Provide the (X, Y) coordinate of the cell's center where the given text is located.  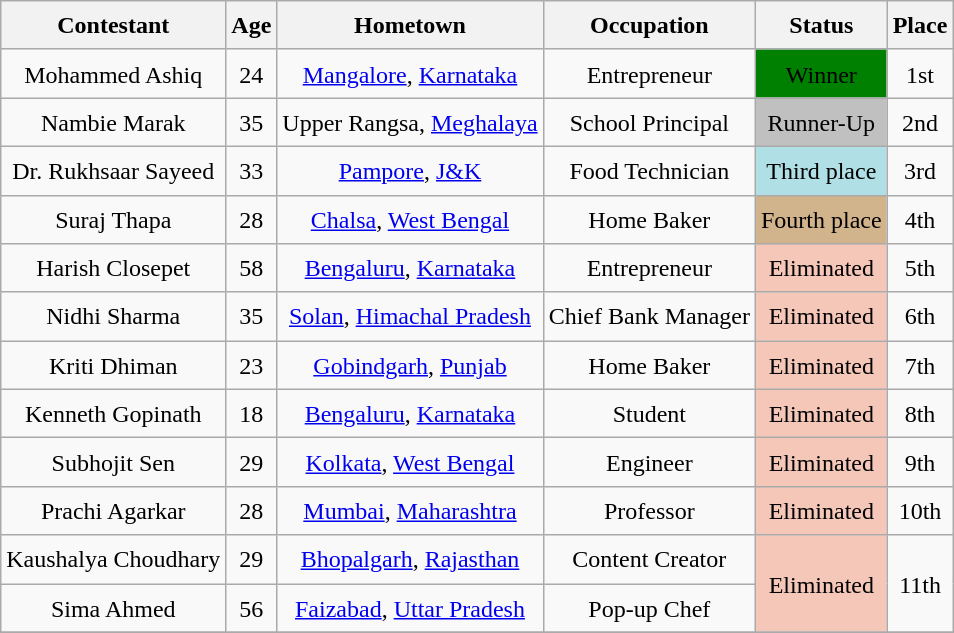
Place (920, 26)
Kenneth Gopinath (114, 414)
Sima Ahmed (114, 608)
Professor (649, 510)
Winner (821, 74)
Occupation (649, 26)
Kriti Dhiman (114, 366)
Suraj Thapa (114, 220)
Mohammed Ashiq (114, 74)
Solan, Himachal Pradesh (410, 316)
Upper Rangsa, Meghalaya (410, 122)
9th (920, 462)
School Principal (649, 122)
Fourth place (821, 220)
Chief Bank Manager (649, 316)
Engineer (649, 462)
Student (649, 414)
Contestant (114, 26)
Third place (821, 170)
Food Technician (649, 170)
Hometown (410, 26)
Status (821, 26)
Mangalore, Karnataka (410, 74)
2nd (920, 122)
Mumbai, Maharashtra (410, 510)
Subhojit Sen (114, 462)
24 (252, 74)
Pampore, J&K (410, 170)
Dr. Rukhsaar Sayeed (114, 170)
Pop-up Chef (649, 608)
7th (920, 366)
58 (252, 268)
Kaushalya Choudhary (114, 560)
Harish Closepet (114, 268)
18 (252, 414)
23 (252, 366)
Runner-Up (821, 122)
10th (920, 510)
Chalsa, West Bengal (410, 220)
4th (920, 220)
Nambie Marak (114, 122)
33 (252, 170)
8th (920, 414)
11th (920, 584)
6th (920, 316)
Gobindgarh, Punjab (410, 366)
3rd (920, 170)
Kolkata, West Bengal (410, 462)
5th (920, 268)
1st (920, 74)
Prachi Agarkar (114, 510)
Bhopalgarh, Rajasthan (410, 560)
Age (252, 26)
Content Creator (649, 560)
Nidhi Sharma (114, 316)
Faizabad, Uttar Pradesh (410, 608)
56 (252, 608)
